Return (x, y) of the center of cell containing provided text 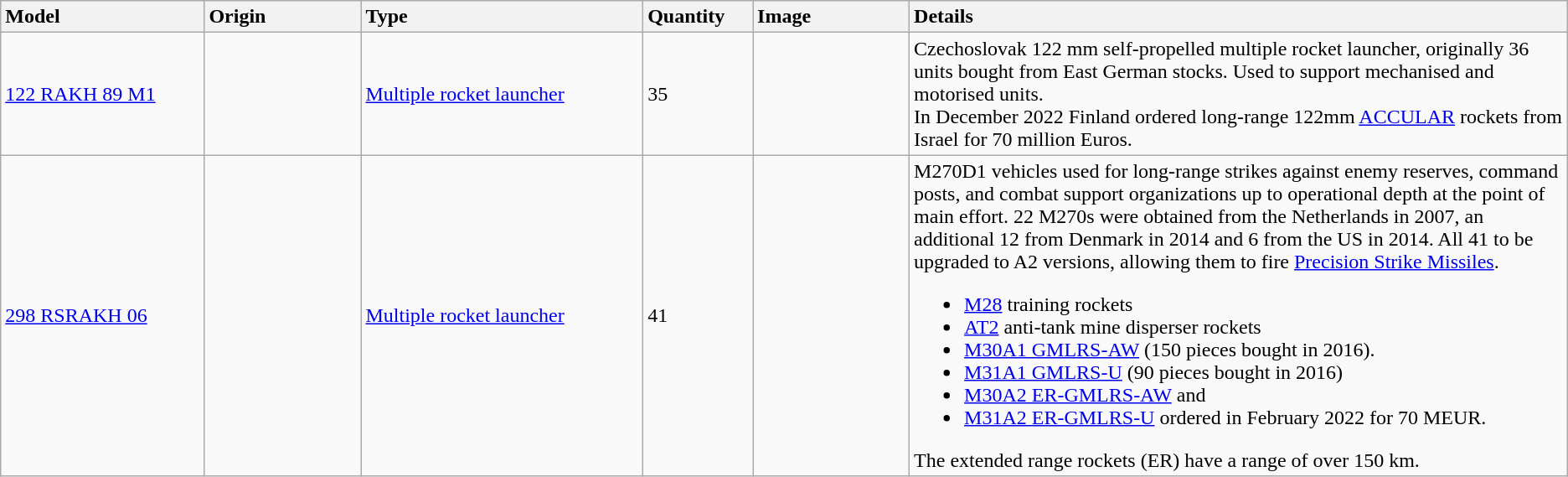
Origin (283, 17)
35 (699, 94)
Type (503, 17)
Image (831, 17)
Quantity (699, 17)
298 RSRAKH 06 (102, 315)
41 (699, 315)
Model (102, 17)
122 RAKH 89 M1 (102, 94)
Details (1239, 17)
